Identify which cell holds the provided text, then report its [X, Y] central coordinate. 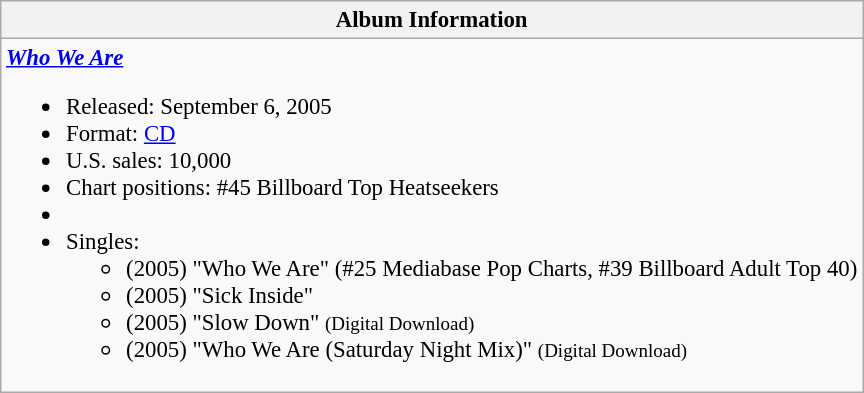
Album Information [432, 20]
